Capture the cell that displays the provided text and extract its (X, Y) central coordinate. 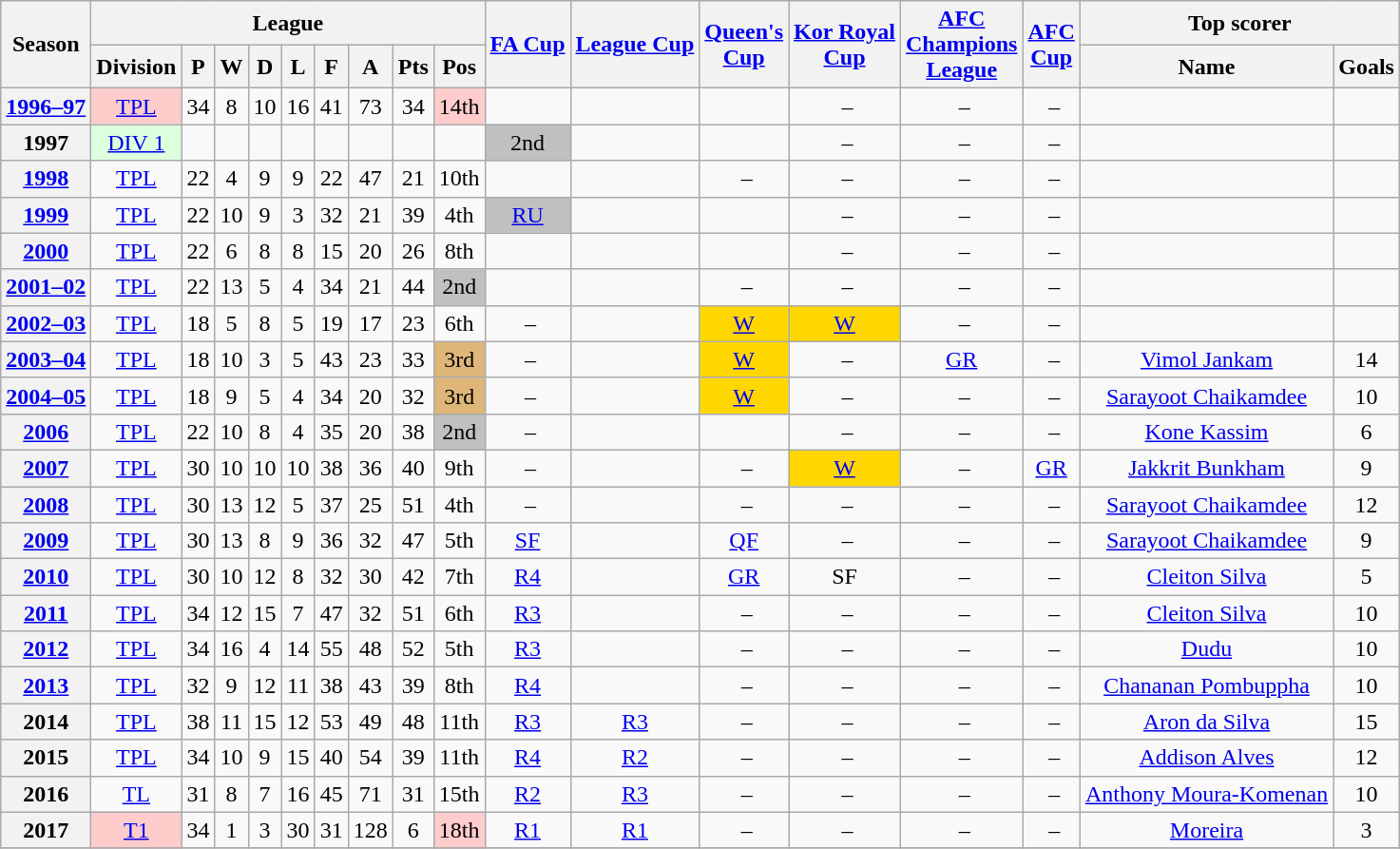
Kor RoyalCup (845, 45)
15th (459, 794)
2006 (46, 432)
2003–04 (46, 359)
T1 (137, 830)
TL (137, 794)
Anthony Moura-Komenan (1206, 794)
Name (1206, 67)
Pos (459, 67)
F (331, 67)
18th (459, 830)
League (288, 23)
9th (459, 468)
Dudu (1206, 649)
42 (412, 577)
49 (371, 722)
54 (371, 758)
Vimol Jankam (1206, 359)
14th (459, 106)
League Cup (635, 45)
10th (459, 179)
D (264, 67)
25 (371, 505)
1996–97 (46, 106)
35 (331, 432)
2009 (46, 541)
Addison Alves (1206, 758)
Aron da Silva (1206, 722)
AFC Cup (1051, 45)
Chananan Pombuppha (1206, 685)
RU (527, 215)
44 (412, 287)
2010 (46, 577)
2001–02 (46, 287)
2000 (46, 251)
55 (331, 649)
26 (412, 251)
Goals (1367, 67)
2017 (46, 830)
2012 (46, 649)
41 (331, 106)
2002–03 (46, 323)
128 (371, 830)
Kone Kassim (1206, 432)
53 (331, 722)
2014 (46, 722)
17 (371, 323)
Jakkrit Bunkham (1206, 468)
19 (331, 323)
1999 (46, 215)
Queen'sCup (744, 45)
1997 (46, 143)
2015 (46, 758)
2011 (46, 613)
Season (46, 45)
2004–05 (46, 396)
Pts (412, 67)
FA Cup (527, 45)
1 (232, 830)
37 (331, 505)
A (371, 67)
7th (459, 577)
52 (412, 649)
QF (744, 541)
45 (331, 794)
DIV 1 (137, 143)
L (298, 67)
P (198, 67)
AFC Champions League (962, 45)
2016 (46, 794)
Moreira (1206, 830)
2013 (46, 685)
Division (137, 67)
33 (412, 359)
2008 (46, 505)
1998 (46, 179)
2007 (46, 468)
73 (371, 106)
71 (371, 794)
Top scorer (1239, 23)
